Determine the (x, y) coordinate at the center of the cell enclosing the given text.  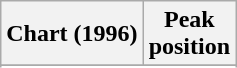
Peakposition (189, 34)
Chart (1996) (72, 34)
